Pinpoint the cell where the given text exists, returning its (X, Y) midpoint coordinate. 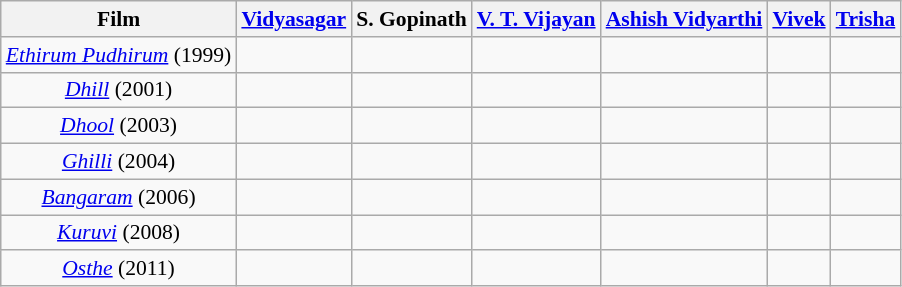
Film (119, 19)
Ghilli (2004) (119, 162)
Dhool (2003) (119, 126)
Trisha (866, 19)
S. Gopinath (412, 19)
Ethirum Pudhirum (1999) (119, 55)
Kuruvi (2008) (119, 233)
Osthe (2011) (119, 269)
Vivek (798, 19)
Bangaram (2006) (119, 197)
Ashish Vidyarthi (684, 19)
Dhill (2001) (119, 90)
V. T. Vijayan (536, 19)
Vidyasagar (294, 19)
